Provide the [X, Y] coordinate of the cell's center where the given text is located.  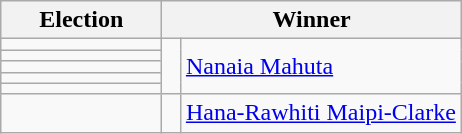
Winner [312, 20]
Election [82, 20]
Hana-Rawhiti Maipi-Clarke [320, 113]
Nanaia Mahuta [320, 66]
